Return the (x, y) coordinate for the center point of the cell that contains the specified text.  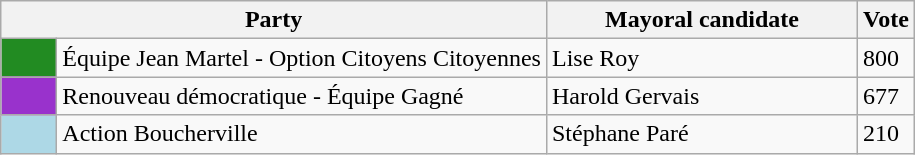
Lise Roy (702, 58)
Action Boucherville (302, 134)
Équipe Jean Martel - Option Citoyens Citoyennes (302, 58)
677 (886, 96)
Party (274, 20)
800 (886, 58)
Mayoral candidate (702, 20)
Stéphane Paré (702, 134)
Vote (886, 20)
Harold Gervais (702, 96)
Renouveau démocratique - Équipe Gagné (302, 96)
210 (886, 134)
